Pinpoint the cell where the given text exists, returning its (x, y) midpoint coordinate. 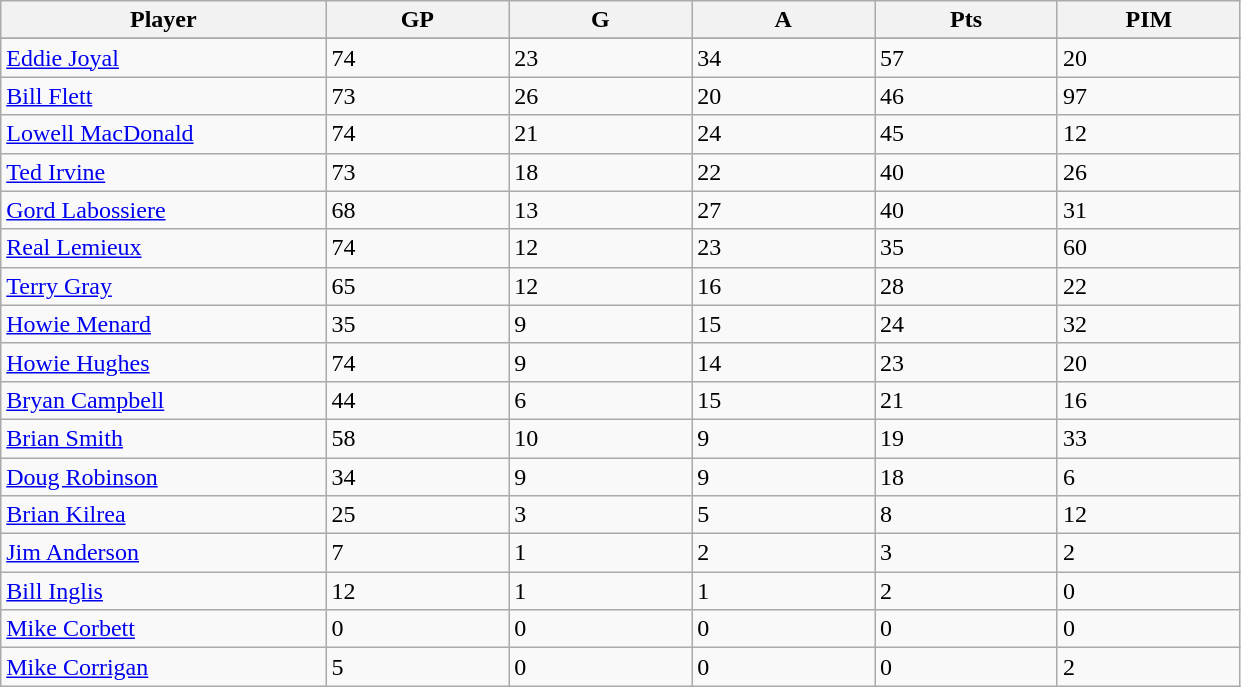
Lowell MacDonald (164, 134)
46 (966, 96)
32 (1148, 324)
14 (784, 362)
Doug Robinson (164, 477)
Mike Corrigan (164, 667)
Jim Anderson (164, 553)
19 (966, 438)
58 (418, 438)
Brian Smith (164, 438)
97 (1148, 96)
Ted Irvine (164, 172)
G (600, 20)
31 (1148, 210)
Gord Labossiere (164, 210)
7 (418, 553)
Eddie Joyal (164, 58)
A (784, 20)
Bill Flett (164, 96)
13 (600, 210)
27 (784, 210)
28 (966, 286)
PIM (1148, 20)
57 (966, 58)
33 (1148, 438)
10 (600, 438)
68 (418, 210)
Terry Gray (164, 286)
44 (418, 400)
45 (966, 134)
Player (164, 20)
Brian Kilrea (164, 515)
60 (1148, 248)
Howie Menard (164, 324)
8 (966, 515)
Bill Inglis (164, 591)
GP (418, 20)
Bryan Campbell (164, 400)
Pts (966, 20)
Real Lemieux (164, 248)
Mike Corbett (164, 629)
65 (418, 286)
Howie Hughes (164, 362)
25 (418, 515)
